Determine the (x, y) coordinate at the center of the cell enclosing the given text.  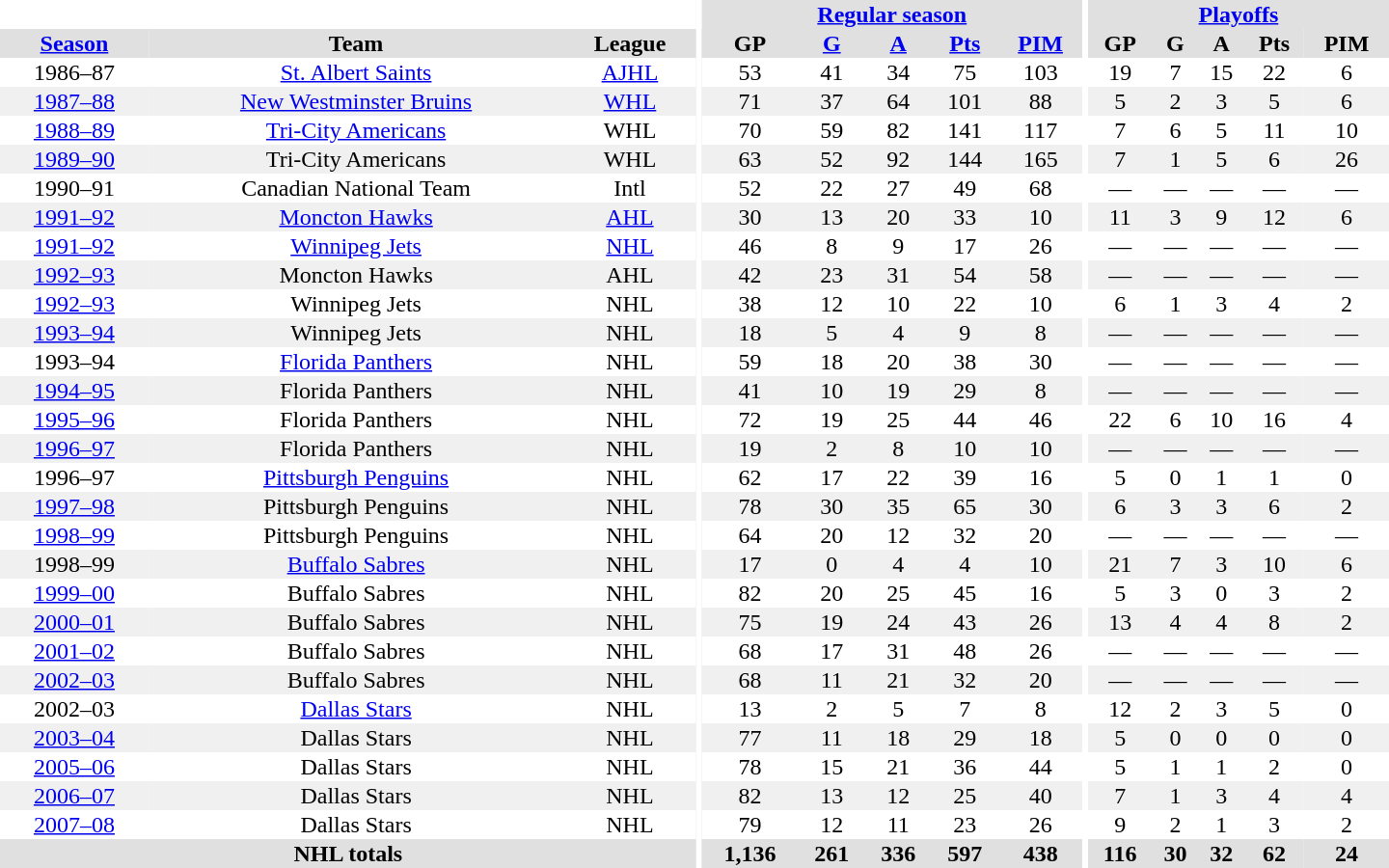
71 (750, 101)
34 (899, 72)
2007–08 (74, 825)
Regular season (892, 14)
36 (965, 767)
League (629, 43)
92 (899, 159)
48 (965, 651)
49 (965, 188)
2006–07 (74, 796)
Canadian National Team (356, 188)
63 (750, 159)
NHL totals (348, 854)
42 (750, 275)
37 (831, 101)
27 (899, 188)
33 (965, 217)
39 (965, 477)
54 (965, 275)
1999–00 (74, 593)
1,136 (750, 854)
79 (750, 825)
1986–87 (74, 72)
58 (1041, 275)
1990–91 (74, 188)
45 (965, 593)
70 (750, 130)
1994–95 (74, 391)
1995–96 (74, 420)
Playoffs (1239, 14)
New Westminster Bruins (356, 101)
336 (899, 854)
116 (1121, 854)
40 (1041, 796)
Intl (629, 188)
35 (899, 506)
261 (831, 854)
597 (965, 854)
2005–06 (74, 767)
St. Albert Saints (356, 72)
144 (965, 159)
141 (965, 130)
101 (965, 101)
1997–98 (74, 506)
1987–88 (74, 101)
2003–04 (74, 738)
AJHL (629, 72)
Season (74, 43)
117 (1041, 130)
53 (750, 72)
165 (1041, 159)
1989–90 (74, 159)
72 (750, 420)
2001–02 (74, 651)
88 (1041, 101)
43 (965, 622)
438 (1041, 854)
Team (356, 43)
103 (1041, 72)
65 (965, 506)
1988–89 (74, 130)
2000–01 (74, 622)
77 (750, 738)
